Detect which cell encompasses the target text, then output its (x, y) center coordinate. 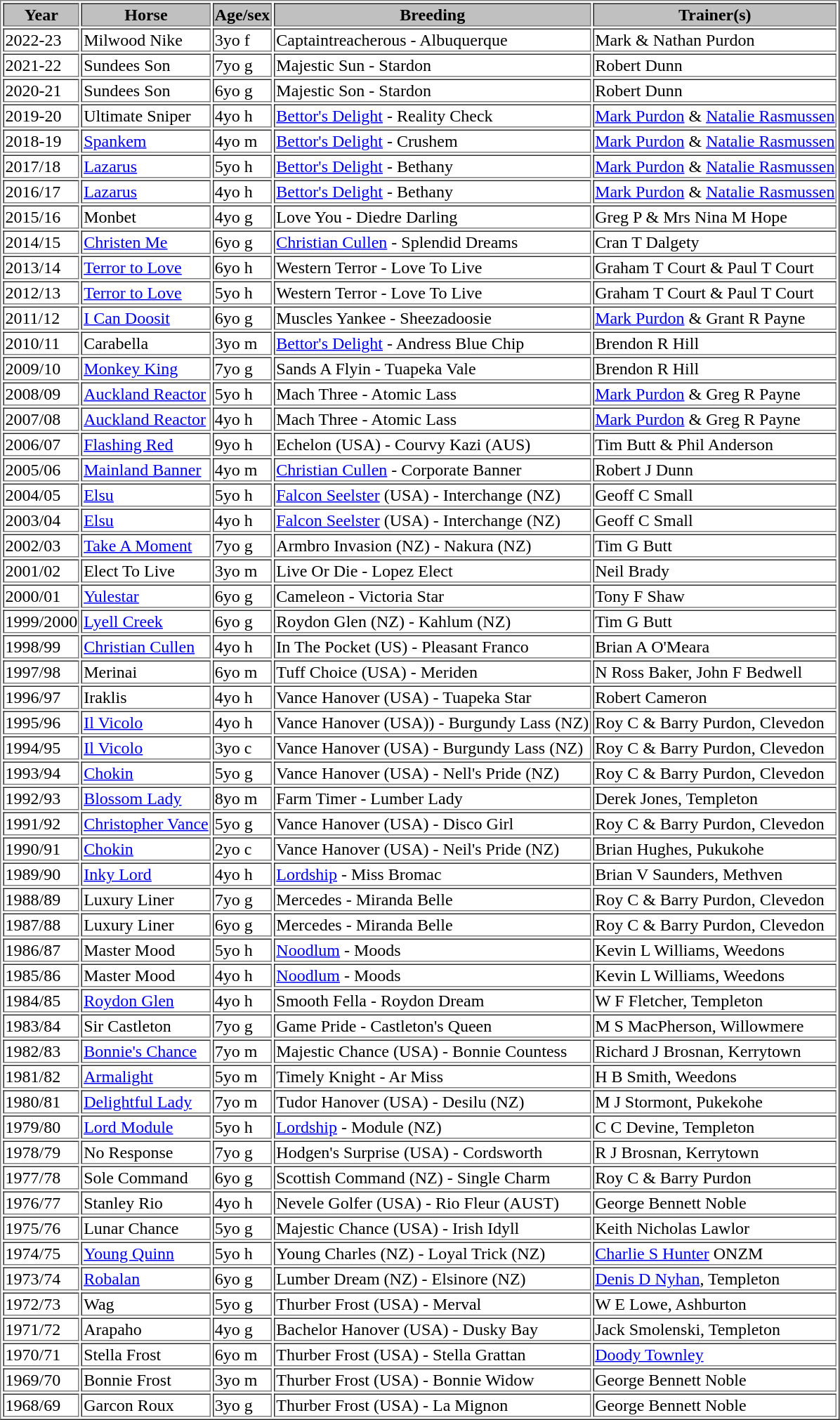
3yo c (243, 747)
Iraklis (146, 697)
Bachelor Hanover (USA) - Dusky Bay (433, 1329)
Vance Hanover (USA) - Tuapeka Star (433, 697)
1980/81 (41, 1101)
W E Lowe, Ashburton (715, 1303)
Robert Cameron (715, 697)
1969/70 (41, 1379)
Breeding (433, 14)
Christopher Vance (146, 823)
1968/69 (41, 1405)
9yo h (243, 444)
Robert J Dunn (715, 469)
Garcon Roux (146, 1405)
Richard J Brosnan, Kerrytown (715, 1051)
Vance Hanover (USA) - Disco Girl (433, 823)
Doody Townley (715, 1354)
No Response (146, 1152)
Christian Cullen (146, 646)
Tudor Hanover (USA) - Desilu (NZ) (433, 1101)
Derek Jones, Templeton (715, 798)
1977/78 (41, 1177)
Tony F Shaw (715, 596)
Delightful Lady (146, 1101)
Carabella (146, 343)
Brian Hughes, Pukukohe (715, 848)
2018-19 (41, 140)
8yo m (243, 798)
Cameleon - Victoria Star (433, 596)
2015/16 (41, 216)
Milwood Nike (146, 39)
R J Brosnan, Kerrytown (715, 1152)
1997/98 (41, 671)
Monkey King (146, 368)
Inky Lord (146, 874)
2012/13 (41, 292)
Vance Hanover (USA)) - Burgundy Lass (NZ) (433, 722)
1982/83 (41, 1051)
Majestic Sun - Stardon (433, 65)
1985/86 (41, 975)
2002/03 (41, 545)
1993/94 (41, 773)
Armbro Invasion (NZ) - Nakura (NZ) (433, 545)
Game Pride - Castleton's Queen (433, 1025)
Trainer(s) (715, 14)
Greg P & Mrs Nina M Hope (715, 216)
2017/18 (41, 166)
Flashing Red (146, 444)
Christian Cullen - Splendid Dreams (433, 242)
1975/76 (41, 1228)
1971/72 (41, 1329)
Echelon (USA) - Courvy Kazi (AUS) (433, 444)
Brian V Saunders, Methven (715, 874)
2020-21 (41, 90)
Age/sex (243, 14)
Year (41, 14)
Wag (146, 1303)
Brian A O'Meara (715, 646)
Love You - Diedre Darling (433, 216)
Mainland Banner (146, 469)
2005/06 (41, 469)
2013/14 (41, 267)
1998/99 (41, 646)
Young Quinn (146, 1253)
Mark & Nathan Purdon (715, 39)
Sole Command (146, 1177)
Thurber Frost (USA) - La Mignon (433, 1405)
Lumber Dream (NZ) - Elsinore (NZ) (433, 1278)
Christian Cullen - Corporate Banner (433, 469)
1984/85 (41, 1000)
1970/71 (41, 1354)
Sir Castleton (146, 1025)
Scottish Command (NZ) - Single Charm (433, 1177)
1996/97 (41, 697)
1987/88 (41, 924)
Vance Hanover (USA) - Burgundy Lass (NZ) (433, 747)
Tuff Choice (USA) - Meriden (433, 671)
1978/79 (41, 1152)
2003/04 (41, 520)
Thurber Frost (USA) - Bonnie Widow (433, 1379)
Lordship - Module (NZ) (433, 1126)
Live Or Die - Lopez Elect (433, 570)
2004/05 (41, 494)
Lunar Chance (146, 1228)
Roydon Glen (NZ) - Kahlum (NZ) (433, 621)
1999/2000 (41, 621)
Farm Timer - Lumber Lady (433, 798)
Lord Module (146, 1126)
2010/11 (41, 343)
Yulestar (146, 596)
I Can Doosit (146, 317)
Bettor's Delight - Reality Check (433, 115)
1986/87 (41, 949)
1973/74 (41, 1278)
Arapaho (146, 1329)
N Ross Baker, John F Bedwell (715, 671)
Muscles Yankee - Sheezadoosie (433, 317)
Stanley Rio (146, 1202)
1988/89 (41, 899)
1994/95 (41, 747)
Christen Me (146, 242)
W F Fletcher, Templeton (715, 1000)
2yo c (243, 848)
H B Smith, Weedons (715, 1076)
1974/75 (41, 1253)
Roydon Glen (146, 1000)
Bonnie's Chance (146, 1051)
Vance Hanover (USA) - Neil's Pride (NZ) (433, 848)
Jack Smolenski, Templeton (715, 1329)
2007/08 (41, 419)
Majestic Chance (USA) - Bonnie Countess (433, 1051)
Roy C & Barry Purdon (715, 1177)
Mark Purdon & Grant R Payne (715, 317)
In The Pocket (US) - Pleasant Franco (433, 646)
Armalight (146, 1076)
Charlie S Hunter ONZM (715, 1253)
Lordship - Miss Bromac (433, 874)
Majestic Chance (USA) - Irish Idyll (433, 1228)
M S MacPherson, Willowmere (715, 1025)
Nevele Golfer (USA) - Rio Fleur (AUST) (433, 1202)
Robalan (146, 1278)
2021-22 (41, 65)
Captaintreacherous - Albuquerque (433, 39)
6yo h (243, 267)
2009/10 (41, 368)
Elect To Live (146, 570)
1995/96 (41, 722)
Keith Nicholas Lawlor (715, 1228)
5yo m (243, 1076)
Sands A Flyin - Tuapeka Vale (433, 368)
2016/17 (41, 191)
1992/93 (41, 798)
Neil Brady (715, 570)
Thurber Frost (USA) - Stella Grattan (433, 1354)
Monbet (146, 216)
2001/02 (41, 570)
1991/92 (41, 823)
M J Stormont, Pukekohe (715, 1101)
2011/12 (41, 317)
Bonnie Frost (146, 1379)
C C Devine, Templeton (715, 1126)
Bettor's Delight - Crushem (433, 140)
Cran T Dalgety (715, 242)
2000/01 (41, 596)
Stella Frost (146, 1354)
Spankem (146, 140)
3yo g (243, 1405)
1976/77 (41, 1202)
2022-23 (41, 39)
Tim Butt & Phil Anderson (715, 444)
Vance Hanover (USA) - Nell's Pride (NZ) (433, 773)
Bettor's Delight - Andress Blue Chip (433, 343)
1981/82 (41, 1076)
Take A Moment (146, 545)
1979/80 (41, 1126)
Smooth Fella - Roydon Dream (433, 1000)
1990/91 (41, 848)
Hodgen's Surprise (USA) - Cordsworth (433, 1152)
Horse (146, 14)
Ultimate Sniper (146, 115)
Thurber Frost (USA) - Merval (433, 1303)
Majestic Son - Stardon (433, 90)
2019-20 (41, 115)
3yo f (243, 39)
2006/07 (41, 444)
2008/09 (41, 393)
1972/73 (41, 1303)
Denis D Nyhan, Templeton (715, 1278)
Blossom Lady (146, 798)
Young Charles (NZ) - Loyal Trick (NZ) (433, 1253)
1983/84 (41, 1025)
2014/15 (41, 242)
Merinai (146, 671)
Timely Knight - Ar Miss (433, 1076)
Lyell Creek (146, 621)
1989/90 (41, 874)
